Determine the (X, Y) coordinate at the center of the cell enclosing the given text.  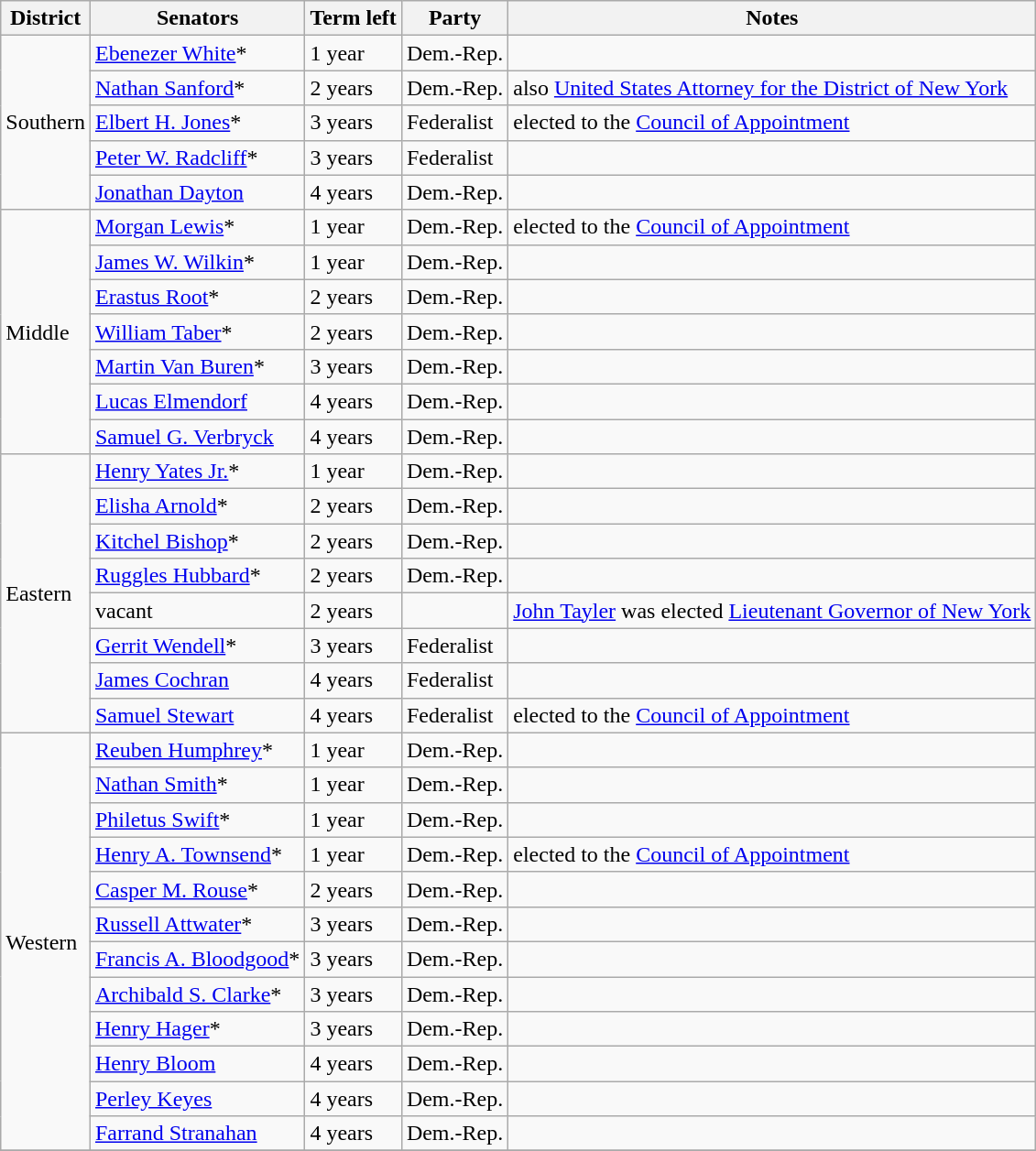
John Tayler was elected Lieutenant Governor of New York (772, 611)
Nathan Sanford* (197, 88)
Henry Bloom (197, 1064)
vacant (197, 611)
Perley Keyes (197, 1099)
Philetus Swift* (197, 820)
James Cochran (197, 680)
Henry A. Townsend* (197, 854)
District (46, 18)
Morgan Lewis* (197, 227)
Ruggles Hubbard* (197, 576)
Peter W. Radcliff* (197, 157)
Martin Van Buren* (197, 366)
Elbert H. Jones* (197, 123)
Nathan Smith* (197, 785)
Western (46, 941)
Samuel G. Verbryck (197, 437)
Senators (197, 18)
Kitchel Bishop* (197, 541)
Casper M. Rouse* (197, 889)
Party (454, 18)
Farrand Stranahan (197, 1134)
William Taber* (197, 331)
Henry Hager* (197, 1029)
James W. Wilkin* (197, 262)
Russell Attwater* (197, 924)
also United States Attorney for the District of New York (772, 88)
Term left (354, 18)
Middle (46, 331)
Gerrit Wendell* (197, 646)
Erastus Root* (197, 297)
Elisha Arnold* (197, 506)
Lucas Elmendorf (197, 401)
Eastern (46, 593)
Samuel Stewart (197, 715)
Jonathan Dayton (197, 192)
Henry Yates Jr.* (197, 472)
Notes (772, 18)
Ebenezer White* (197, 53)
Reuben Humphrey* (197, 750)
Southern (46, 123)
Archibald S. Clarke* (197, 994)
Francis A. Bloodgood* (197, 959)
